Detect which cell encompasses the target text, then output its [X, Y] center coordinate. 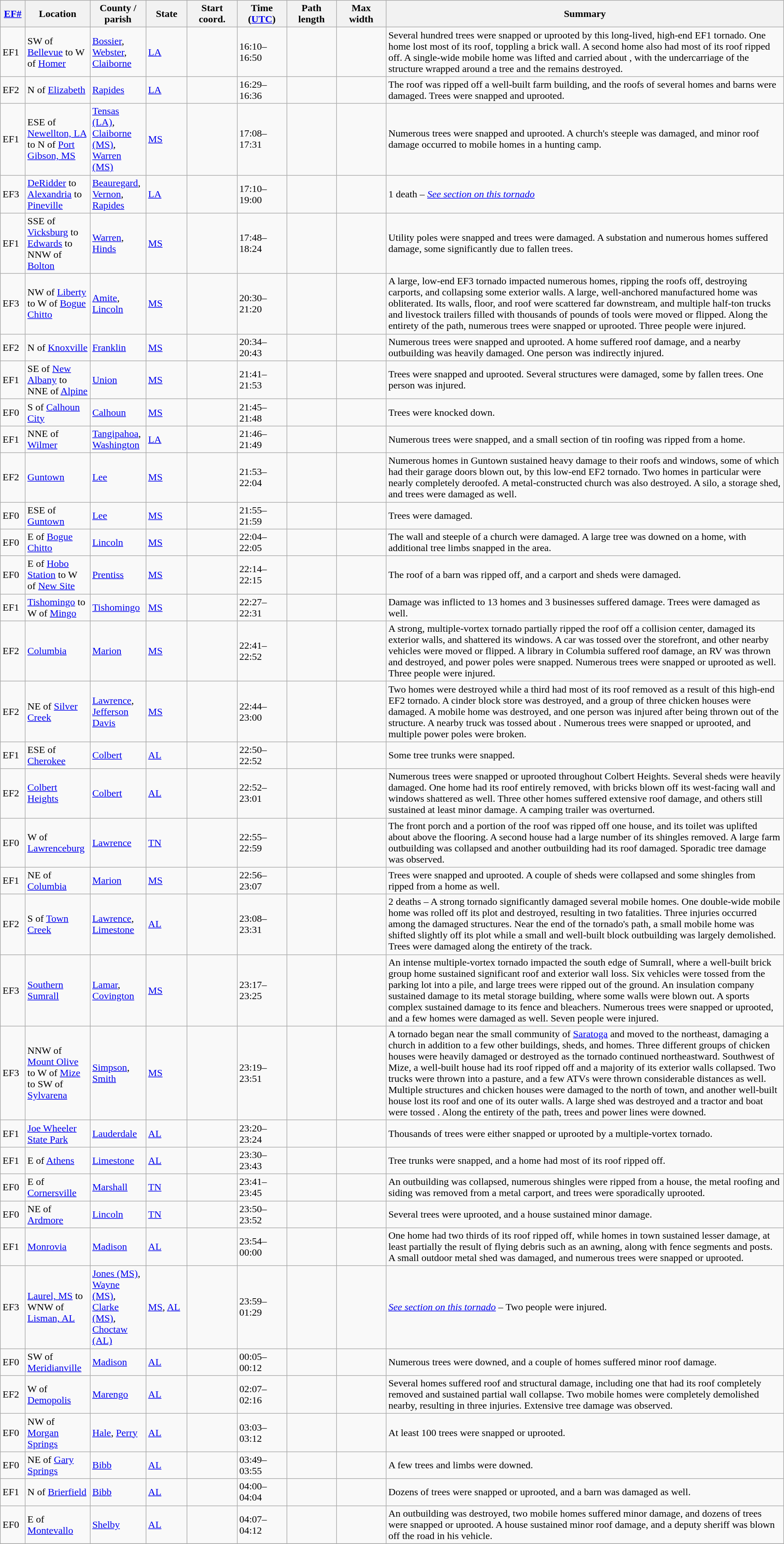
Southern Sumrall [58, 990]
Laurel, MS to WNW of Lisman, AL [58, 1307]
21:46–21:49 [262, 439]
E of Athens [58, 1160]
SE of New Albany to NNE of Alpine [58, 380]
20:30–21:20 [262, 304]
ESE of Guntown [58, 515]
Tishomingo to W of Mingo [58, 607]
Lawrence [118, 842]
Max width [361, 14]
Lauderdale [118, 1134]
22:41–22:52 [262, 651]
23:20–23:24 [262, 1134]
NNE of Wilmer [58, 439]
Marshall [118, 1187]
ESE of Newellton, LA to N of Port Gibson, MS [58, 139]
Union [118, 380]
23:19–23:51 [262, 1073]
Trees were knocked down. [585, 412]
22:27–22:31 [262, 607]
DeRidder to Alexandria to Pineville [58, 194]
20:34–20:43 [262, 348]
23:41–23:45 [262, 1187]
E of Cornersville [58, 1187]
16:10–16:50 [262, 52]
NNW of Mount Olive to W of Mize to SW of Sylvarena [58, 1073]
Monrovia [58, 1247]
NE of Gary Springs [58, 1465]
22:50–22:52 [262, 755]
04:00–04:04 [262, 1492]
22:04–22:05 [262, 543]
17:08–17:31 [262, 139]
E of Hobo Station to W of New Site [58, 575]
23:54–00:00 [262, 1247]
N of Brierfield [58, 1492]
Some tree trunks were snapped. [585, 755]
Path length [311, 14]
State [167, 14]
Location [58, 14]
Rapides [118, 90]
S of Calhoun City [58, 412]
The wall and steeple of a church were damaged. A large tree was downed on a home, with additional tree limbs snapped in the area. [585, 543]
Trees were damaged. [585, 515]
Several trees were uprooted, and a house sustained minor damage. [585, 1214]
21:55–21:59 [262, 515]
Amite, Lincoln [118, 304]
21:41–21:53 [262, 380]
Thousands of trees were either snapped or uprooted by a multiple-vortex tornado. [585, 1134]
The roof of a barn was ripped off, and a carport and sheds were damaged. [585, 575]
W of Lawrenceburg [58, 842]
E of Bogue Chitto [58, 543]
E of Montevallo [58, 1525]
SSE of Vicksburg to Edwards to NNW of Bolton [58, 243]
NW of Morgan Springs [58, 1433]
22:44–23:00 [262, 712]
1 death – See section on this tornado [585, 194]
03:49–03:55 [262, 1465]
Limestone [118, 1160]
NE of Ardmore [58, 1214]
22:56–23:07 [262, 880]
See section on this tornado – Two people were injured. [585, 1307]
N of Elizabeth [58, 90]
Tangipahoa, Washington [118, 439]
Time (UTC) [262, 14]
Utility poles were snapped and trees were damaged. A substation and numerous homes suffered damage, some significantly due to fallen trees. [585, 243]
Bossier, Webster, Claiborne [118, 52]
Trees were snapped and uprooted. A couple of sheds were collapsed and some shingles from ripped from a home as well. [585, 880]
Summary [585, 14]
22:55–22:59 [262, 842]
00:05–00:12 [262, 1362]
Franklin [118, 348]
ESE of Cherokee [58, 755]
Lamar, Covington [118, 990]
Tishomingo [118, 607]
EF# [13, 14]
A few trees and limbs were downed. [585, 1465]
W of Demopolis [58, 1395]
Columbia [58, 651]
Marengo [118, 1395]
SW of Meridianville [58, 1362]
17:48–18:24 [262, 243]
Lawrence, Jefferson Davis [118, 712]
NE of Silver Creek [58, 712]
Joe Wheeler State Park [58, 1134]
S of Town Creek [58, 924]
SW of Bellevue to W of Homer [58, 52]
Shelby [118, 1525]
Colbert Heights [58, 794]
Simpson, Smith [118, 1073]
County / parish [118, 14]
Start coord. [212, 14]
03:03–03:12 [262, 1433]
22:52–23:01 [262, 794]
N of Knoxville [58, 348]
23:08–23:31 [262, 924]
MS, AL [167, 1307]
17:10–19:00 [262, 194]
21:53–22:04 [262, 477]
Guntown [58, 477]
NW of Liberty to W of Bogue Chitto [58, 304]
Numerous trees were downed, and a couple of homes suffered minor roof damage. [585, 1362]
Damage was inflicted to 13 homes and 3 businesses suffered damage. Trees were damaged as well. [585, 607]
23:30–23:43 [262, 1160]
Numerous trees were snapped and uprooted. A church's steeple was damaged, and minor roof damage occurred to mobile homes in a hunting camp. [585, 139]
The roof was ripped off a well-built farm building, and the roofs of several homes and barns were damaged. Trees were snapped and uprooted. [585, 90]
Prentiss [118, 575]
NE of Columbia [58, 880]
23:17–23:25 [262, 990]
Trees were snapped and uprooted. Several structures were damaged, some by fallen trees. One person was injured. [585, 380]
02:07–02:16 [262, 1395]
22:14–22:15 [262, 575]
21:45–21:48 [262, 412]
16:29–16:36 [262, 90]
Jones (MS), Wayne (MS), Clarke (MS), Choctaw (AL) [118, 1307]
Tensas (LA), Claiborne (MS), Warren (MS) [118, 139]
Tree trunks were snapped, and a home had most of its roof ripped off. [585, 1160]
04:07–04:12 [262, 1525]
Lawrence, Limestone [118, 924]
Dozens of trees were snapped or uprooted, and a barn was damaged as well. [585, 1492]
23:59–01:29 [262, 1307]
Warren, Hinds [118, 243]
Hale, Perry [118, 1433]
Beauregard, Vernon, Rapides [118, 194]
23:50–23:52 [262, 1214]
Numerous trees were snapped, and a small section of tin roofing was ripped from a home. [585, 439]
Calhoun [118, 412]
At least 100 trees were snapped or uprooted. [585, 1433]
